Provide the (x, y) coordinate of the cell's center where the given text is located.  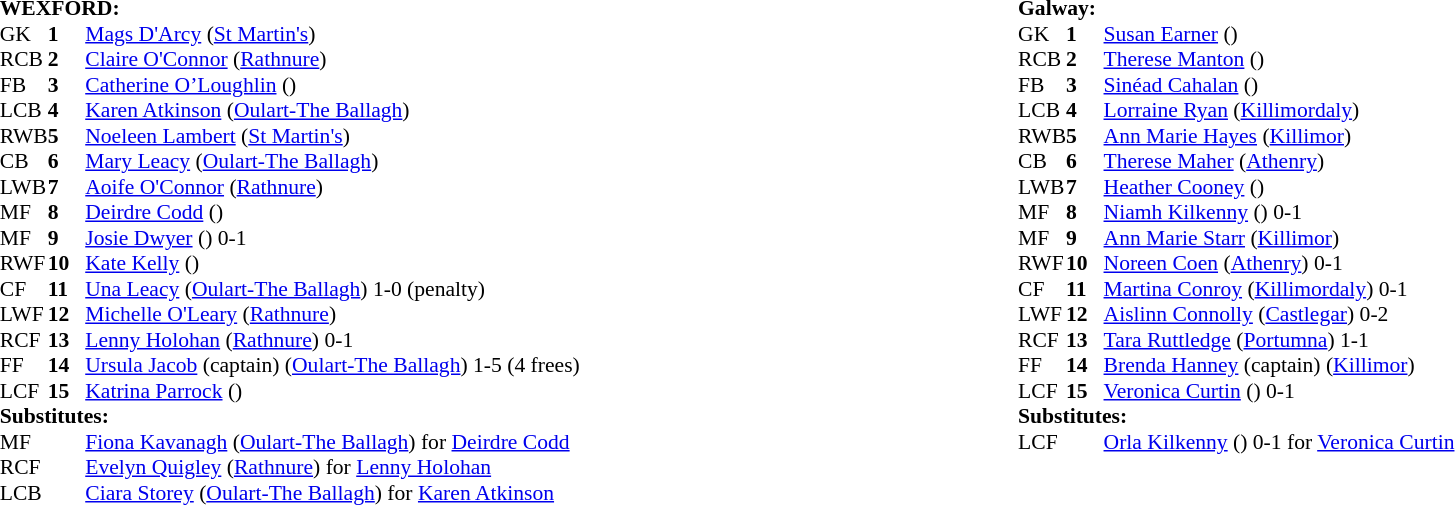
Deirdre Codd () (332, 213)
Lenny Holohan (Rathnure) 0-1 (332, 340)
Heather Cooney () (1280, 187)
Claire O'Connor (Rathnure) (332, 59)
Sinéad Cahalan () (1280, 85)
Brenda Hanney (captain) (Killimor) (1280, 365)
Ann Marie Hayes (Killimor) (1280, 136)
Mags D'Arcy (St Martin's) (332, 34)
Aoife O'Connor (Rathnure) (332, 187)
Aislinn Connolly (Castlegar) 0-2 (1280, 315)
Katrina Parrock () (332, 391)
Therese Manton () (1280, 59)
Orla Kilkenny () 0-1 for Veronica Curtin (1280, 442)
Karen Atkinson (Oulart-The Ballagh) (332, 111)
Mary Leacy (Oulart-The Ballagh) (332, 161)
Evelyn Quigley (Rathnure) for Lenny Holohan (332, 467)
Josie Dwyer () 0-1 (332, 238)
Noeleen Lambert (St Martin's) (332, 136)
Kate Kelly () (332, 263)
Una Leacy (Oulart-The Ballagh) 1-0 (penalty) (332, 289)
Martina Conroy (Killimordaly) 0-1 (1280, 289)
Veronica Curtin () 0-1 (1280, 391)
Catherine O’Loughlin () (332, 85)
Fiona Kavanagh (Oulart-The Ballagh) for Deirdre Codd (332, 442)
Ann Marie Starr (Killimor) (1280, 238)
Tara Ruttledge (Portumna) 1-1 (1280, 340)
Therese Maher (Athenry) (1280, 161)
Michelle O'Leary (Rathnure) (332, 315)
Noreen Coen (Athenry) 0-1 (1280, 263)
Susan Earner () (1280, 34)
Ursula Jacob (captain) (Oulart-The Ballagh) 1-5 (4 frees) (332, 365)
Niamh Kilkenny () 0-1 (1280, 213)
Lorraine Ryan (Killimordaly) (1280, 111)
